Output the (X, Y) coordinate of the center of the cell containing the given text.  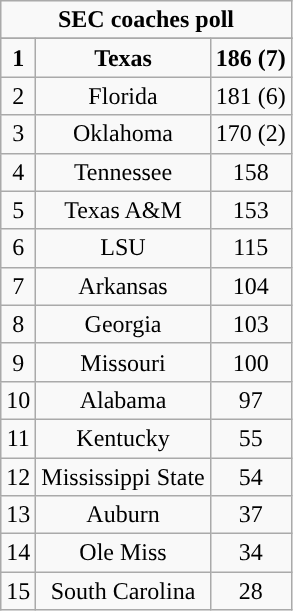
6 (18, 248)
54 (250, 477)
15 (18, 591)
14 (18, 553)
LSU (123, 248)
13 (18, 515)
Tennessee (123, 172)
1 (18, 58)
153 (250, 210)
104 (250, 286)
186 (7) (250, 58)
7 (18, 286)
Mississippi State (123, 477)
Georgia (123, 324)
37 (250, 515)
115 (250, 248)
5 (18, 210)
Texas (123, 58)
103 (250, 324)
SEC coaches poll (146, 20)
28 (250, 591)
2 (18, 96)
Florida (123, 96)
181 (6) (250, 96)
11 (18, 438)
3 (18, 134)
9 (18, 362)
10 (18, 400)
4 (18, 172)
34 (250, 553)
12 (18, 477)
8 (18, 324)
100 (250, 362)
Ole Miss (123, 553)
170 (2) (250, 134)
South Carolina (123, 591)
Texas A&M (123, 210)
97 (250, 400)
Kentucky (123, 438)
Alabama (123, 400)
Missouri (123, 362)
Arkansas (123, 286)
Auburn (123, 515)
Oklahoma (123, 134)
55 (250, 438)
158 (250, 172)
